Identify which cell holds the provided text, then report its (x, y) central coordinate. 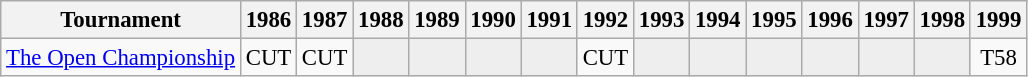
1994 (718, 20)
1995 (774, 20)
1993 (661, 20)
1991 (549, 20)
1988 (381, 20)
1990 (493, 20)
1992 (605, 20)
1989 (437, 20)
1998 (942, 20)
1999 (998, 20)
T58 (998, 58)
1996 (830, 20)
1986 (268, 20)
The Open Championship (121, 58)
1997 (886, 20)
1987 (325, 20)
Tournament (121, 20)
